Return the [x, y] coordinate for the center point of the cell that contains the specified text.  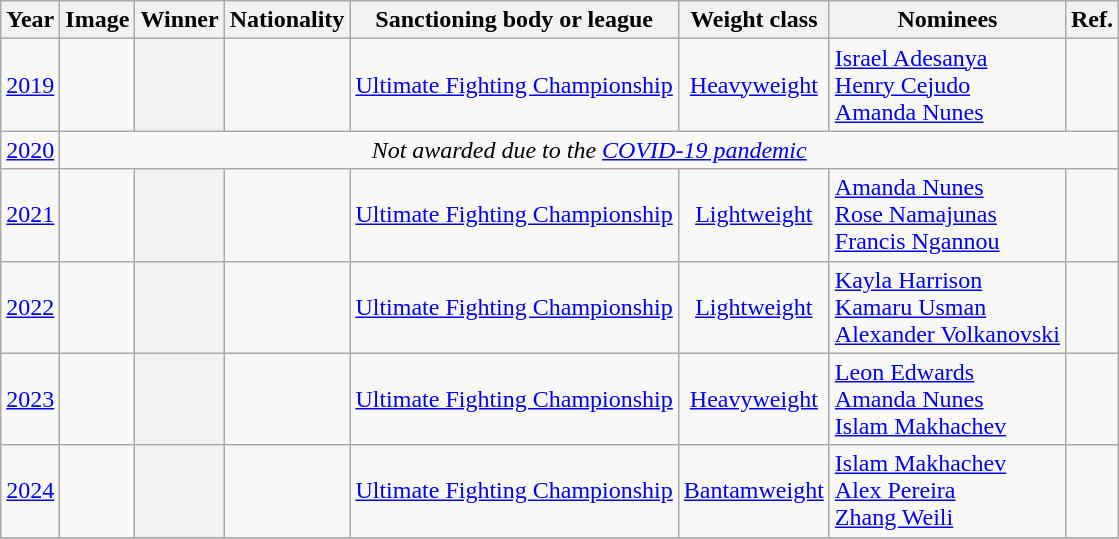
2019 [30, 85]
Year [30, 20]
Not awarded due to the COVID-19 pandemic [590, 150]
Nationality [287, 20]
2022 [30, 307]
2023 [30, 399]
Winner [180, 20]
2021 [30, 215]
Israel Adesanya Henry Cejudo Amanda Nunes [947, 85]
Nominees [947, 20]
Sanctioning body or league [514, 20]
Image [98, 20]
Bantamweight [754, 491]
Amanda Nunes Rose Namajunas Francis Ngannou [947, 215]
Weight class [754, 20]
Islam Makhachev Alex Pereira Zhang Weili [947, 491]
Leon Edwards Amanda Nunes Islam Makhachev [947, 399]
Ref. [1092, 20]
2024 [30, 491]
Kayla Harrison Kamaru Usman Alexander Volkanovski [947, 307]
2020 [30, 150]
